Capture the cell that displays the provided text and extract its (X, Y) central coordinate. 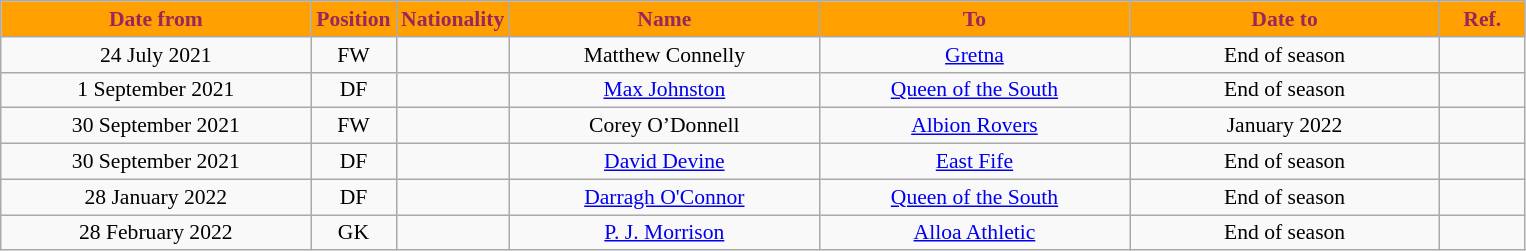
Corey O’Donnell (664, 126)
Position (354, 19)
David Devine (664, 162)
Date from (156, 19)
P. J. Morrison (664, 233)
Gretna (974, 55)
24 July 2021 (156, 55)
East Fife (974, 162)
Matthew Connelly (664, 55)
Max Johnston (664, 90)
Name (664, 19)
1 September 2021 (156, 90)
To (974, 19)
GK (354, 233)
Ref. (1482, 19)
January 2022 (1285, 126)
Alloa Athletic (974, 233)
Date to (1285, 19)
Darragh O'Connor (664, 197)
Albion Rovers (974, 126)
28 January 2022 (156, 197)
Nationality (452, 19)
28 February 2022 (156, 233)
